From the cell containing the given text, extract its center point as [X, Y] coordinate. 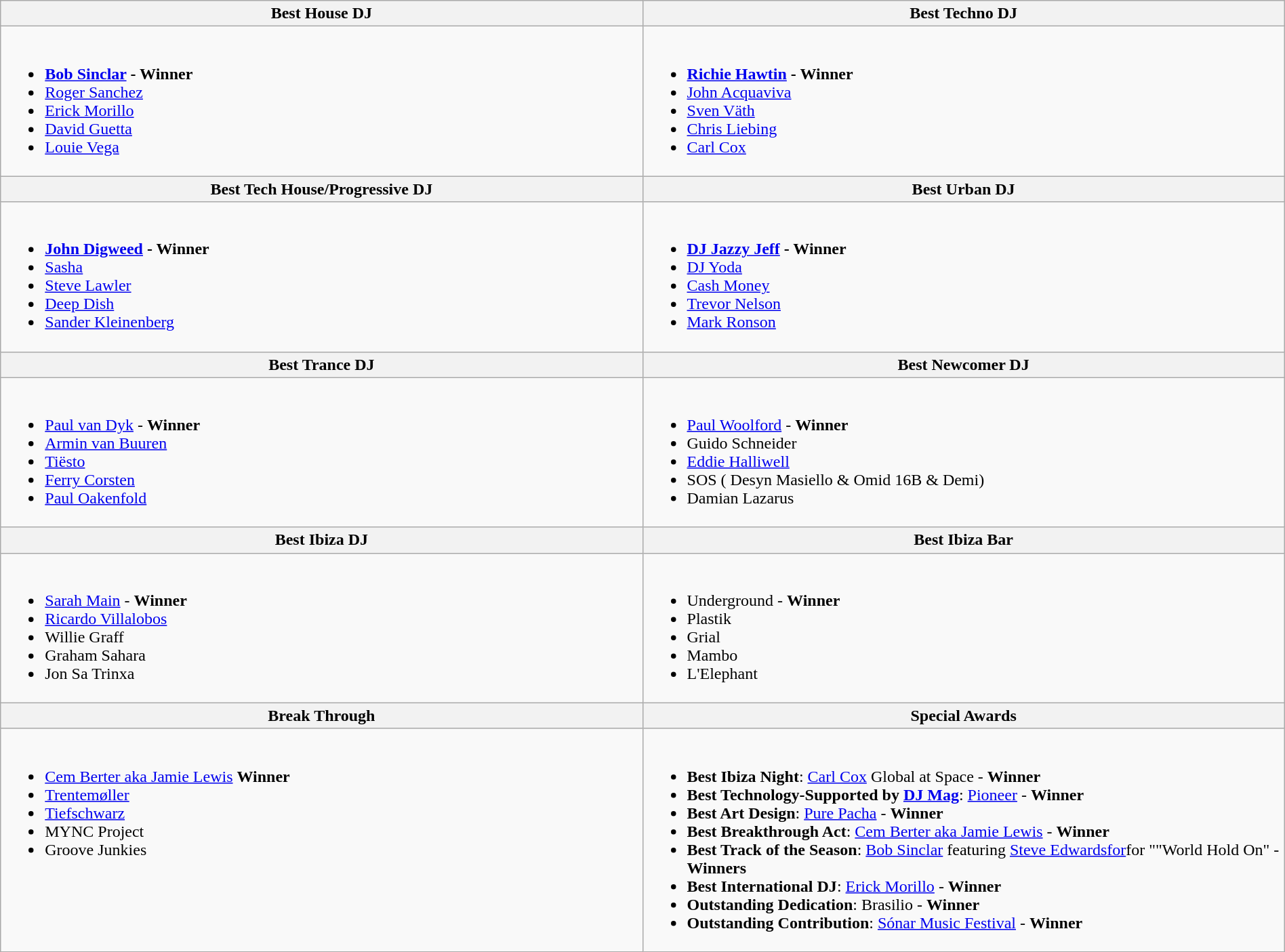
Best Trance DJ [321, 365]
Best House DJ [321, 14]
Best Ibiza DJ [321, 540]
Sarah Main - WinnerRicardo VillalobosWillie GraffGraham SaharaJon Sa Trinxa [321, 627]
Paul Woolford - WinnerGuido SchneiderEddie HalliwellSOS ( Desyn Masiello & Omid 16B & Demi)Damian Lazarus [964, 453]
Best Ibiza Bar [964, 540]
Best Techno DJ [964, 14]
DJ Jazzy Jeff - WinnerDJ YodaCash MoneyTrevor NelsonMark Ronson [964, 276]
Underground - WinnerPlastikGrialMamboL'Elephant [964, 627]
Best Urban DJ [964, 189]
John Digweed - WinnerSashaSteve LawlerDeep DishSander Kleinenberg [321, 276]
Special Awards [964, 716]
Bob Sinclar - WinnerRoger SanchezErick MorilloDavid GuettaLouie Vega [321, 102]
Best Newcomer DJ [964, 365]
Best Tech House/Progressive DJ [321, 189]
Cem Berter aka Jamie Lewis WinnerTrentemøllerTiefschwarzMYNC ProjectGroove Junkies [321, 840]
Break Through [321, 716]
Richie Hawtin - WinnerJohn AcquavivaSven VäthChris LiebingCarl Cox [964, 102]
Paul van Dyk - WinnerArmin van BuurenTiëstoFerry CorstenPaul Oakenfold [321, 453]
